Return the (x, y) coordinate for the center point of the cell that contains the specified text.  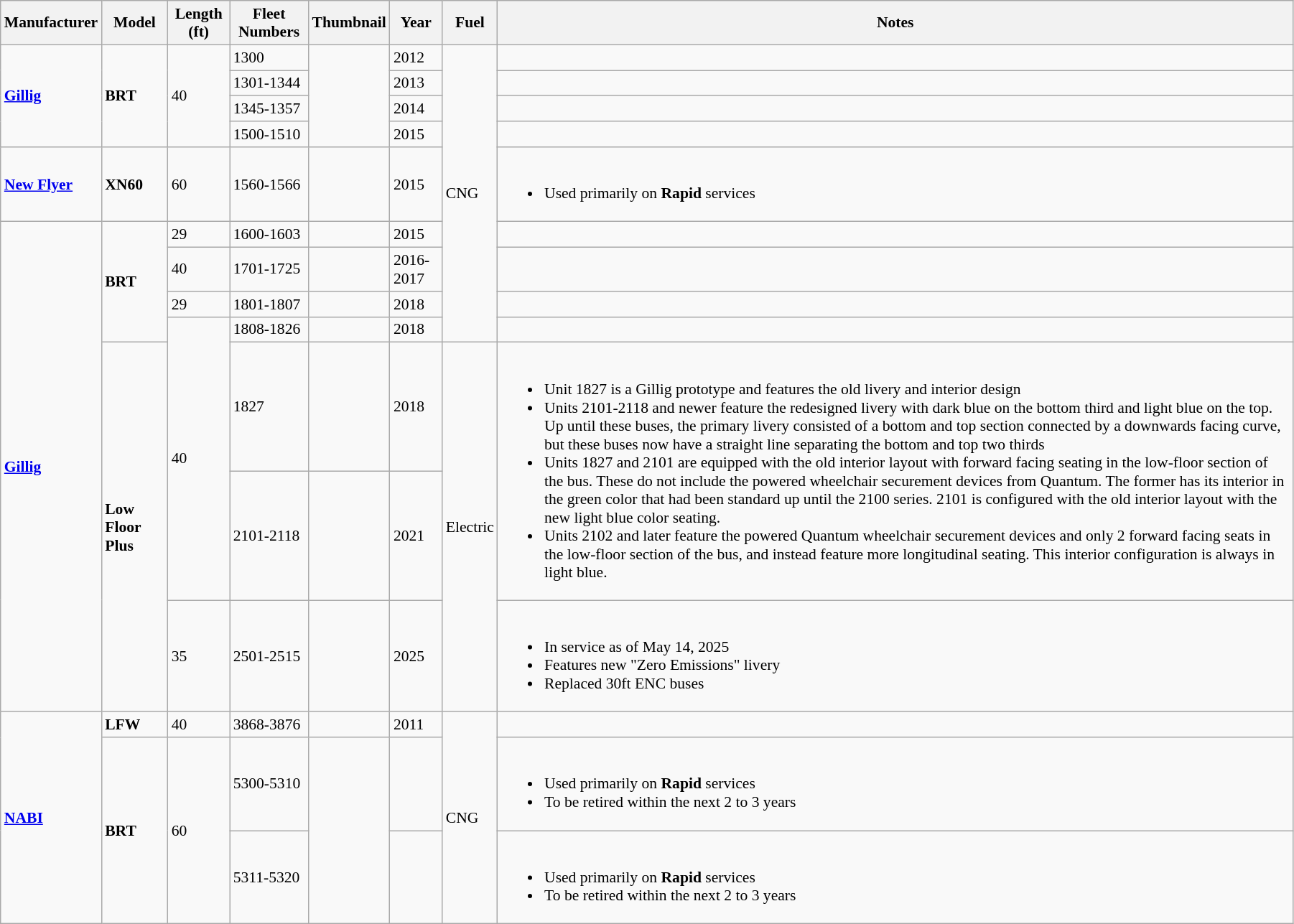
In service as of May 14, 2025Features new "Zero Emissions" liveryReplaced 30ft ENC buses (895, 656)
5300-5310 (269, 784)
5311-5320 (269, 877)
1560-1566 (269, 185)
2011 (416, 725)
3868-3876 (269, 725)
Year (416, 23)
1500-1510 (269, 134)
2012 (416, 57)
2014 (416, 109)
2013 (416, 83)
Thumbnail (349, 23)
1300 (269, 57)
Manufacturer (51, 23)
1808-1826 (269, 330)
1801-1807 (269, 304)
1345-1357 (269, 109)
Fleet Numbers (269, 23)
Used primarily on Rapid services (895, 185)
Model (135, 23)
2021 (416, 536)
Notes (895, 23)
Low Floor Plus (135, 527)
Electric (470, 527)
LFW (135, 725)
New Flyer (51, 185)
NABI (51, 818)
XN60 (135, 185)
2101-2118 (269, 536)
2501-2515 (269, 656)
Length (ft) (199, 23)
1301-1344 (269, 83)
35 (199, 656)
2025 (416, 656)
1600-1603 (269, 235)
1701-1725 (269, 270)
2016-2017 (416, 270)
1827 (269, 407)
Fuel (470, 23)
